From the cell containing the given text, extract its center point as (X, Y) coordinate. 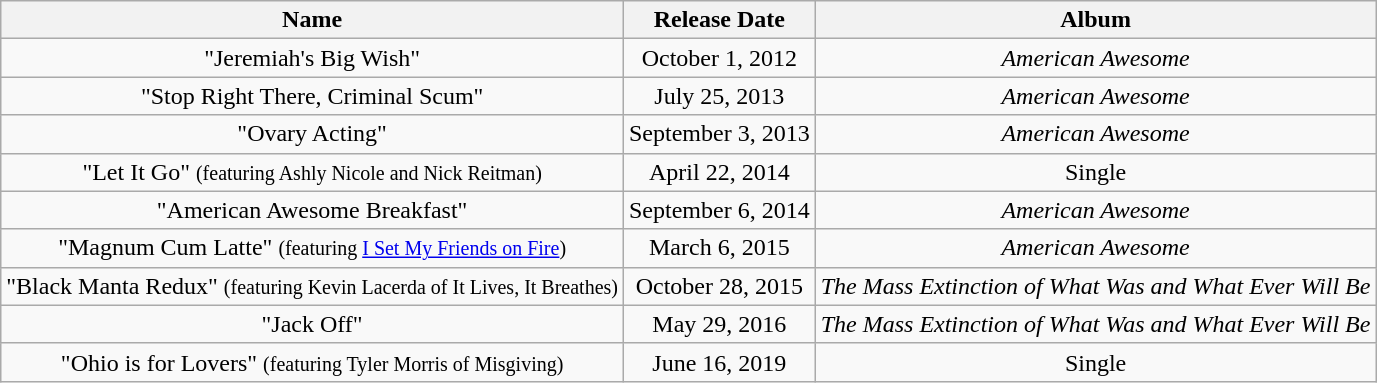
"Stop Right There, Criminal Scum" (312, 96)
May 29, 2016 (719, 324)
"American Awesome Breakfast" (312, 210)
"Jack Off" (312, 324)
"Ohio is for Lovers" (featuring Tyler Morris of Misgiving) (312, 362)
Name (312, 20)
Album (1096, 20)
Release Date (719, 20)
October 1, 2012 (719, 58)
"Magnum Cum Latte" (featuring I Set My Friends on Fire) (312, 248)
September 6, 2014 (719, 210)
October 28, 2015 (719, 286)
March 6, 2015 (719, 248)
April 22, 2014 (719, 172)
"Jeremiah's Big Wish" (312, 58)
"Black Manta Redux" (featuring Kevin Lacerda of It Lives, It Breathes) (312, 286)
June 16, 2019 (719, 362)
"Let It Go" (featuring Ashly Nicole and Nick Reitman) (312, 172)
"Ovary Acting" (312, 134)
July 25, 2013 (719, 96)
September 3, 2013 (719, 134)
